From the cell containing the given text, extract its center point as (X, Y) coordinate. 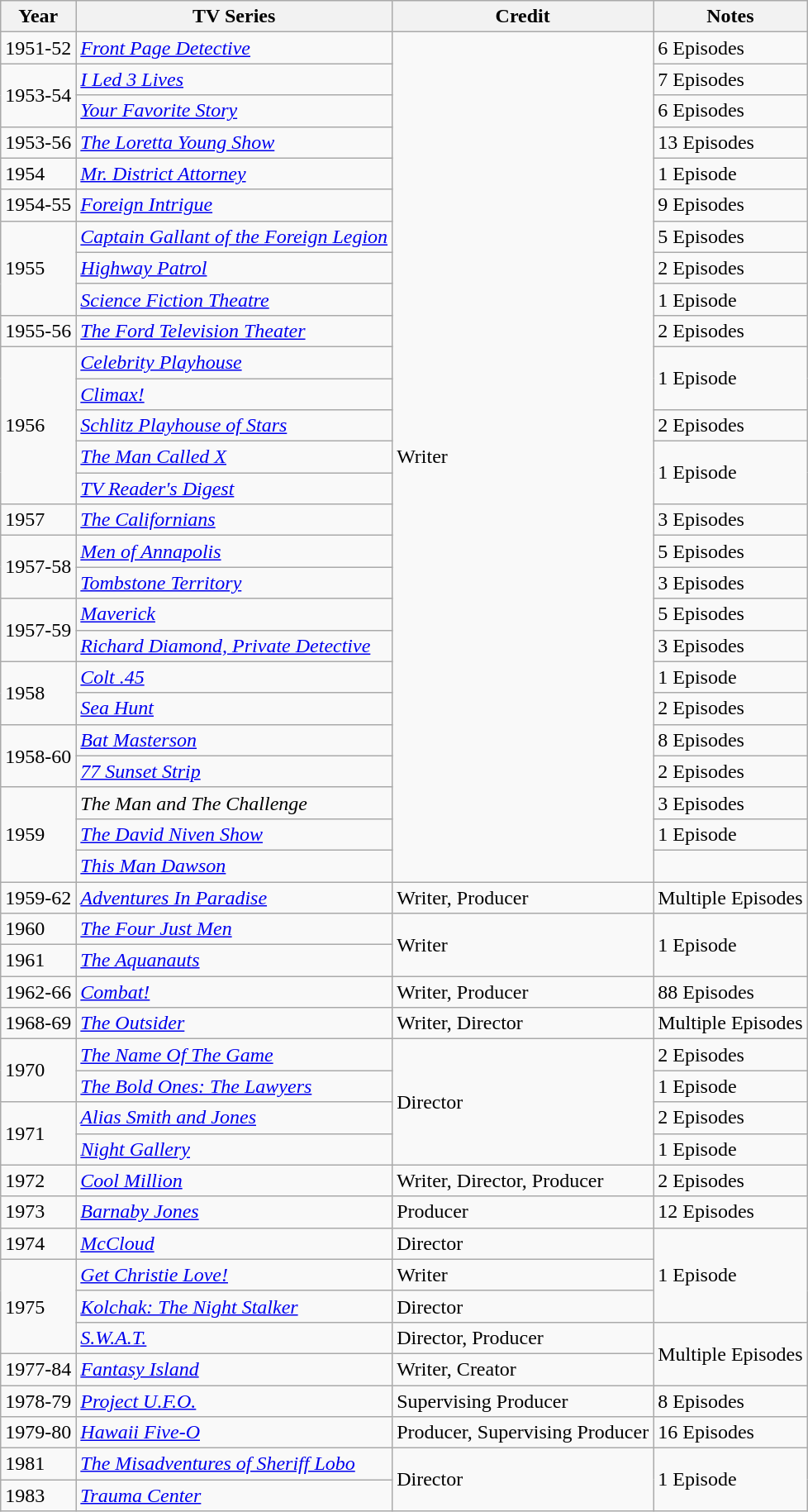
The David Niven Show (235, 834)
TV Reader's Digest (235, 489)
The Man and The Challenge (235, 803)
Fantasy Island (235, 1369)
Producer (523, 1212)
1958 (38, 693)
The Name Of The Game (235, 1055)
Maverick (235, 614)
1968-69 (38, 1023)
Writer, Creator (523, 1369)
The Four Just Men (235, 929)
Tombstone Territory (235, 583)
1959 (38, 834)
TV Series (235, 17)
Writer, Director (523, 1023)
1974 (38, 1243)
Trauma Center (235, 1495)
88 Episodes (730, 992)
Kolchak: The Night Stalker (235, 1306)
S.W.A.T. (235, 1338)
Colt .45 (235, 677)
1961 (38, 961)
Alias Smith and Jones (235, 1118)
1953-56 (38, 142)
1960 (38, 929)
1962-66 (38, 992)
1957-59 (38, 630)
Barnaby Jones (235, 1212)
Your Favorite Story (235, 111)
Schlitz Playhouse of Stars (235, 426)
Celebrity Playhouse (235, 362)
Captain Gallant of the Foreign Legion (235, 236)
Hawaii Five-O (235, 1433)
1953-54 (38, 95)
1958-60 (38, 756)
1954-55 (38, 205)
1951-52 (38, 48)
Sea Hunt (235, 708)
1981 (38, 1464)
The Loretta Young Show (235, 142)
The Misadventures of Sheriff Lobo (235, 1464)
The Ford Television Theater (235, 331)
Director, Producer (523, 1338)
Producer, Supervising Producer (523, 1433)
Richard Diamond, Private Detective (235, 646)
9 Episodes (730, 205)
Mr. District Attorney (235, 174)
Foreign Intrigue (235, 205)
Year (38, 17)
The Outsider (235, 1023)
1970 (38, 1071)
Science Fiction Theatre (235, 299)
Supervising Producer (523, 1401)
Highway Patrol (235, 268)
1983 (38, 1495)
Project U.F.O. (235, 1401)
1972 (38, 1181)
Get Christie Love! (235, 1275)
The Bold Ones: The Lawyers (235, 1086)
7 Episodes (730, 79)
The Man Called X (235, 457)
12 Episodes (730, 1212)
Night Gallery (235, 1149)
1971 (38, 1133)
1957 (38, 520)
Cool Million (235, 1181)
This Man Dawson (235, 866)
1977-84 (38, 1369)
Combat! (235, 992)
Climax! (235, 394)
Men of Annapolis (235, 551)
The Californians (235, 520)
16 Episodes (730, 1433)
1975 (38, 1306)
The Aquanauts (235, 961)
Bat Masterson (235, 740)
Adventures In Paradise (235, 897)
1955-56 (38, 331)
77 Sunset Strip (235, 771)
1954 (38, 174)
1978-79 (38, 1401)
Writer, Director, Producer (523, 1181)
1955 (38, 268)
Notes (730, 17)
1957-58 (38, 567)
Credit (523, 17)
1979-80 (38, 1433)
1956 (38, 425)
1973 (38, 1212)
I Led 3 Lives (235, 79)
McCloud (235, 1243)
Front Page Detective (235, 48)
13 Episodes (730, 142)
1959-62 (38, 897)
